Find where the given text appears and provide that cell's center as (x, y) coordinate. 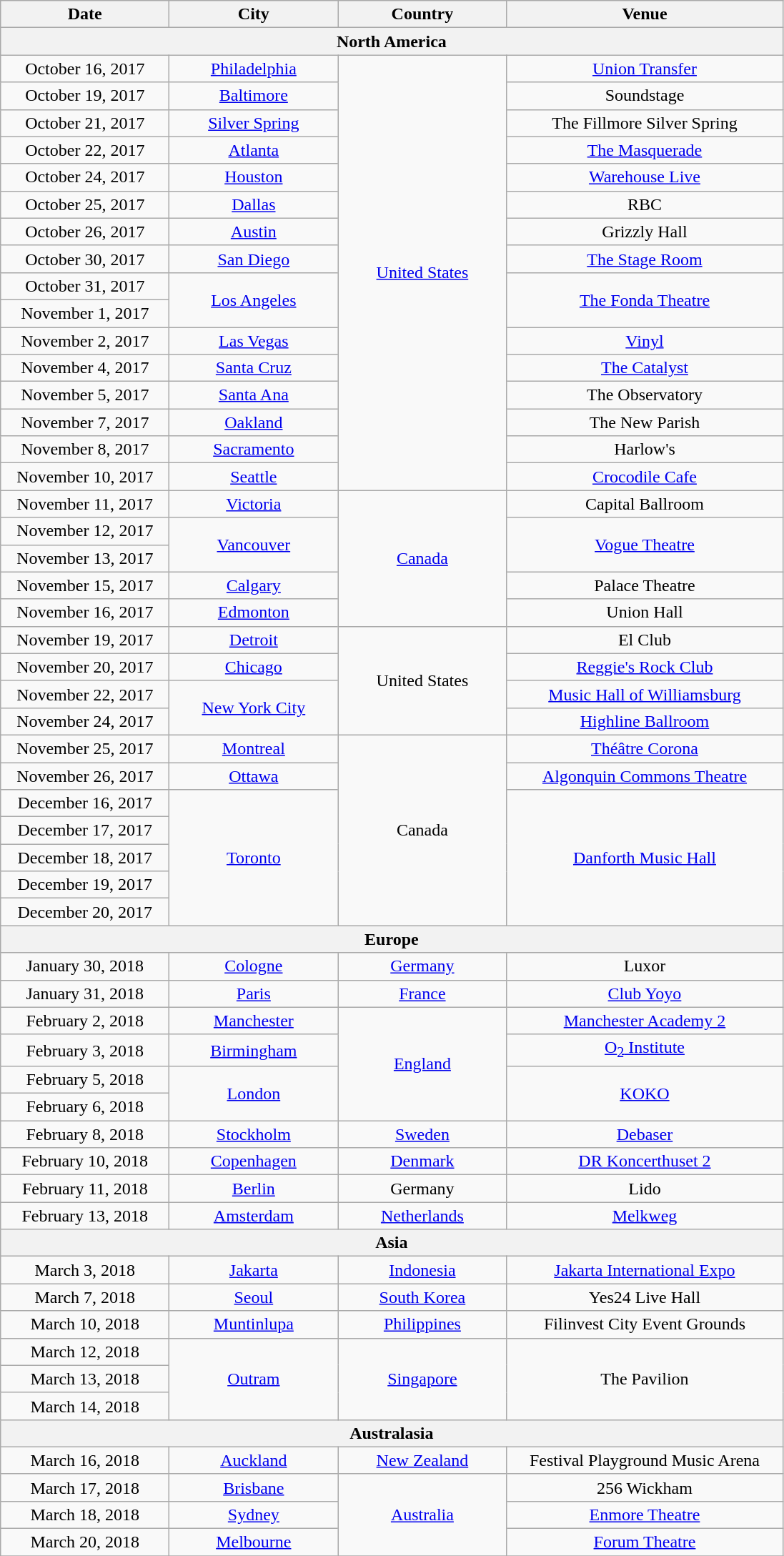
October 25, 2017 (85, 204)
Toronto (254, 858)
Manchester (254, 1021)
Los Angeles (254, 299)
Music Hall of Williamsburg (645, 694)
March 18, 2018 (85, 1515)
Europe (392, 939)
DR Koncerthuset 2 (645, 1161)
New York City (254, 708)
December 18, 2017 (85, 858)
Luxor (645, 966)
Indonesia (422, 1270)
Highline Ballroom (645, 721)
October 24, 2017 (85, 177)
Dallas (254, 204)
October 16, 2017 (85, 69)
Birmingham (254, 1050)
Montreal (254, 748)
Soundstage (645, 96)
November 5, 2017 (85, 395)
Cologne (254, 966)
November 15, 2017 (85, 585)
October 22, 2017 (85, 150)
Algonquin Commons Theatre (645, 775)
Jakarta (254, 1270)
March 12, 2018 (85, 1352)
Silver Spring (254, 123)
Sacramento (254, 450)
March 3, 2018 (85, 1270)
Venue (645, 14)
Reggie's Rock Club (645, 667)
New Zealand (422, 1460)
February 5, 2018 (85, 1079)
Auckland (254, 1460)
The Pavilion (645, 1379)
Yes24 Live Hall (645, 1297)
The Fillmore Silver Spring (645, 123)
December 16, 2017 (85, 803)
December 20, 2017 (85, 912)
Victoria (254, 504)
The Fonda Theatre (645, 299)
November 8, 2017 (85, 450)
El Club (645, 640)
Muntinlupa (254, 1324)
Outram (254, 1379)
Santa Cruz (254, 368)
Seoul (254, 1297)
January 30, 2018 (85, 966)
November 7, 2017 (85, 422)
Houston (254, 177)
England (422, 1064)
February 10, 2018 (85, 1161)
February 3, 2018 (85, 1050)
November 19, 2017 (85, 640)
November 16, 2017 (85, 613)
November 24, 2017 (85, 721)
Melkweg (645, 1216)
North America (392, 41)
Denmark (422, 1161)
City (254, 14)
Danforth Music Hall (645, 858)
The Catalyst (645, 368)
Netherlands (422, 1216)
O2 Institute (645, 1050)
October 19, 2017 (85, 96)
Lido (645, 1189)
The Masquerade (645, 150)
Vancouver (254, 545)
The Stage Room (645, 259)
October 30, 2017 (85, 259)
November 13, 2017 (85, 558)
Union Hall (645, 613)
Palace Theatre (645, 585)
Vogue Theatre (645, 545)
December 17, 2017 (85, 831)
Enmore Theatre (645, 1515)
March 13, 2018 (85, 1379)
November 25, 2017 (85, 748)
February 2, 2018 (85, 1021)
Stockholm (254, 1134)
The New Parish (645, 422)
Detroit (254, 640)
KOKO (645, 1093)
Sydney (254, 1515)
November 22, 2017 (85, 694)
Jakarta International Expo (645, 1270)
San Diego (254, 259)
March 16, 2018 (85, 1460)
Austin (254, 232)
March 14, 2018 (85, 1406)
Calgary (254, 585)
Las Vegas (254, 341)
March 10, 2018 (85, 1324)
October 21, 2017 (85, 123)
Filinvest City Event Grounds (645, 1324)
Chicago (254, 667)
Santa Ana (254, 395)
Grizzly Hall (645, 232)
November 20, 2017 (85, 667)
November 11, 2017 (85, 504)
South Korea (422, 1297)
Oakland (254, 422)
February 13, 2018 (85, 1216)
Debaser (645, 1134)
February 6, 2018 (85, 1107)
Philadelphia (254, 69)
Australasia (392, 1433)
Forum Theatre (645, 1542)
Baltimore (254, 96)
Seattle (254, 477)
November 26, 2017 (85, 775)
Date (85, 14)
Australia (422, 1515)
Melbourne (254, 1542)
Amsterdam (254, 1216)
Asia (392, 1243)
February 11, 2018 (85, 1189)
October 31, 2017 (85, 286)
Manchester Academy 2 (645, 1021)
Edmonton (254, 613)
February 8, 2018 (85, 1134)
Ottawa (254, 775)
Harlow's (645, 450)
Copenhagen (254, 1161)
November 1, 2017 (85, 313)
March 7, 2018 (85, 1297)
Warehouse Live (645, 177)
Festival Playground Music Arena (645, 1460)
Théâtre Corona (645, 748)
Club Yoyo (645, 993)
Paris (254, 993)
March 20, 2018 (85, 1542)
January 31, 2018 (85, 993)
December 19, 2017 (85, 885)
March 17, 2018 (85, 1487)
RBC (645, 204)
Sweden (422, 1134)
Vinyl (645, 341)
London (254, 1093)
France (422, 993)
Brisbane (254, 1487)
November 4, 2017 (85, 368)
Country (422, 14)
The Observatory (645, 395)
Union Transfer (645, 69)
Philippines (422, 1324)
October 26, 2017 (85, 232)
Berlin (254, 1189)
Atlanta (254, 150)
November 2, 2017 (85, 341)
256 Wickham (645, 1487)
November 10, 2017 (85, 477)
Singapore (422, 1379)
Capital Ballroom (645, 504)
November 12, 2017 (85, 531)
Crocodile Cafe (645, 477)
